Detect which cell encompasses the target text, then output its (X, Y) center coordinate. 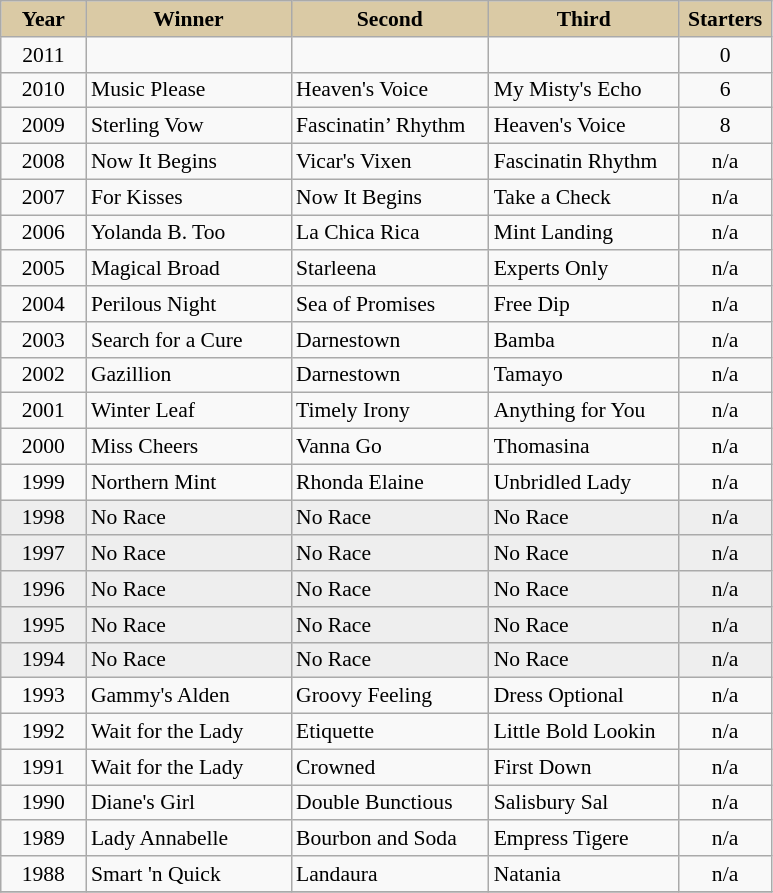
Timely Irony (390, 411)
Sterling Vow (188, 126)
Natania (584, 874)
2007 (44, 197)
Mint Landing (584, 233)
Gazillion (188, 375)
2003 (44, 340)
Starters (726, 19)
Rhonda Elaine (390, 482)
My Misty's Echo (584, 90)
1993 (44, 696)
2010 (44, 90)
Take a Check (584, 197)
Second (390, 19)
Gammy's Alden (188, 696)
Winter Leaf (188, 411)
1997 (44, 554)
1991 (44, 767)
2000 (44, 447)
Year (44, 19)
8 (726, 126)
Search for a Cure (188, 340)
1988 (44, 874)
Fascinatin Rhythm (584, 162)
For Kisses (188, 197)
Fascinatin’ Rhythm (390, 126)
Salisbury Sal (584, 803)
Landaura (390, 874)
Bamba (584, 340)
Tamayo (584, 375)
2004 (44, 304)
Northern Mint (188, 482)
Double Bunctious (390, 803)
2009 (44, 126)
Perilous Night (188, 304)
Bourbon and Soda (390, 839)
Crowned (390, 767)
Yolanda B. Too (188, 233)
Empress Tigere (584, 839)
2011 (44, 55)
Groovy Feeling (390, 696)
Unbridled Lady (584, 482)
Etiquette (390, 732)
Experts Only (584, 269)
2005 (44, 269)
Free Dip (584, 304)
1990 (44, 803)
6 (726, 90)
Vanna Go (390, 447)
Vicar's Vixen (390, 162)
1995 (44, 625)
Winner (188, 19)
La Chica Rica (390, 233)
Anything for You (584, 411)
Diane's Girl (188, 803)
Little Bold Lookin (584, 732)
Magical Broad (188, 269)
1992 (44, 732)
Lady Annabelle (188, 839)
1989 (44, 839)
Thomasina (584, 447)
Sea of Promises (390, 304)
2002 (44, 375)
1999 (44, 482)
Miss Cheers (188, 447)
0 (726, 55)
Smart 'n Quick (188, 874)
Music Please (188, 90)
Starleena (390, 269)
2006 (44, 233)
Dress Optional (584, 696)
2001 (44, 411)
Third (584, 19)
1994 (44, 660)
First Down (584, 767)
1998 (44, 518)
1996 (44, 589)
2008 (44, 162)
